Output the [X, Y] coordinate of the center of the cell containing the given text.  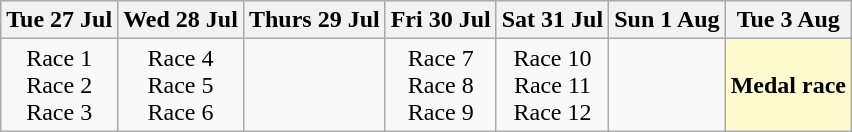
Sun 1 Aug [667, 20]
Fri 30 Jul [440, 20]
Race 10Race 11Race 12 [552, 85]
Sat 31 Jul [552, 20]
Thurs 29 Jul [314, 20]
Race 4Race 5Race 6 [181, 85]
Tue 27 Jul [60, 20]
Medal race [788, 85]
Race 7Race 8Race 9 [440, 85]
Race 1Race 2Race 3 [60, 85]
Wed 28 Jul [181, 20]
Tue 3 Aug [788, 20]
